Extract the [x, y] coordinate from the center of the cell holding the provided text.  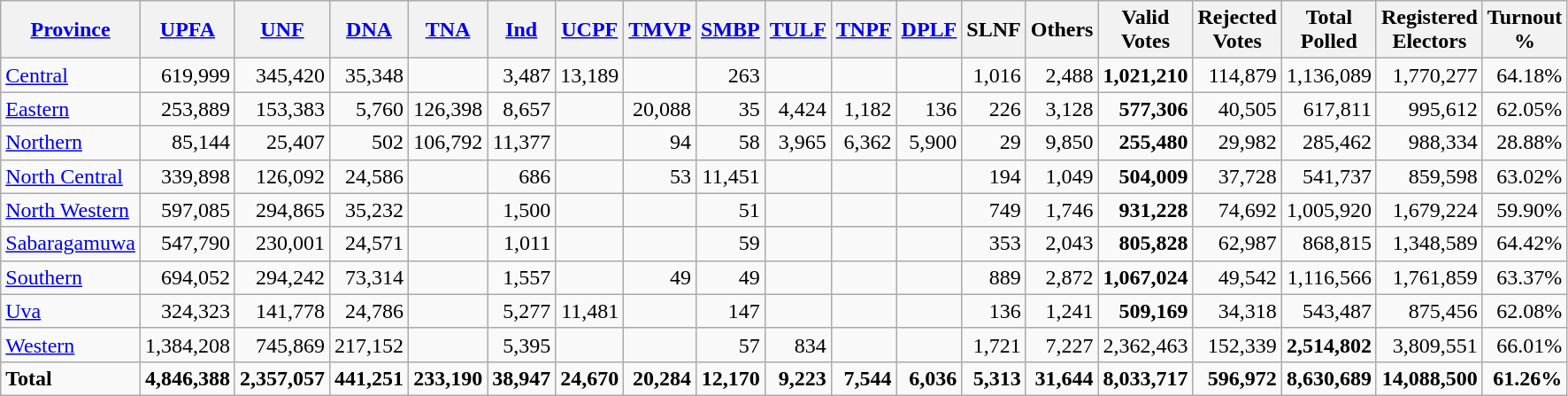
66.01% [1525, 345]
Total [71, 378]
62.05% [1525, 109]
1,348,589 [1429, 244]
114,879 [1237, 75]
UNF [281, 30]
11,481 [589, 311]
5,277 [522, 311]
345,420 [281, 75]
1,005,920 [1329, 210]
1,746 [1062, 210]
1,500 [522, 210]
59.90% [1525, 210]
294,242 [281, 277]
339,898 [188, 176]
5,313 [994, 378]
ValidVotes [1145, 30]
94 [660, 143]
SLNF [994, 30]
2,488 [1062, 75]
24,586 [370, 176]
2,362,463 [1145, 345]
617,811 [1329, 109]
34,318 [1237, 311]
859,598 [1429, 176]
57 [731, 345]
Eastern [71, 109]
253,889 [188, 109]
2,357,057 [281, 378]
1,182 [864, 109]
DNA [370, 30]
931,228 [1145, 210]
889 [994, 277]
6,362 [864, 143]
51 [731, 210]
74,692 [1237, 210]
194 [994, 176]
1,049 [1062, 176]
11,451 [731, 176]
1,384,208 [188, 345]
7,544 [864, 378]
24,571 [370, 244]
29 [994, 143]
230,001 [281, 244]
49,542 [1237, 277]
37,728 [1237, 176]
141,778 [281, 311]
294,865 [281, 210]
24,786 [370, 311]
TNPF [864, 30]
1,016 [994, 75]
2,043 [1062, 244]
1,241 [1062, 311]
577,306 [1145, 109]
2,872 [1062, 277]
834 [798, 345]
20,088 [660, 109]
805,828 [1145, 244]
217,152 [370, 345]
1,136,089 [1329, 75]
Central [71, 75]
Uva [71, 311]
152,339 [1237, 345]
1,116,566 [1329, 277]
3,965 [798, 143]
541,737 [1329, 176]
53 [660, 176]
28.88% [1525, 143]
35,232 [370, 210]
1,761,859 [1429, 277]
5,760 [370, 109]
35,348 [370, 75]
63.02% [1525, 176]
353 [994, 244]
543,487 [1329, 311]
875,456 [1429, 311]
126,092 [281, 176]
85,144 [188, 143]
11,377 [522, 143]
8,630,689 [1329, 378]
9,850 [1062, 143]
4,424 [798, 109]
59 [731, 244]
749 [994, 210]
61.26% [1525, 378]
1,557 [522, 277]
9,223 [798, 378]
31,644 [1062, 378]
64.18% [1525, 75]
694,052 [188, 277]
5,900 [929, 143]
597,085 [188, 210]
62,987 [1237, 244]
SMBP [731, 30]
8,657 [522, 109]
Turnout% [1525, 30]
29,982 [1237, 143]
868,815 [1329, 244]
TNA [448, 30]
UPFA [188, 30]
1,721 [994, 345]
Sabaragamuwa [71, 244]
14,088,500 [1429, 378]
Ind [522, 30]
12,170 [731, 378]
504,009 [1145, 176]
509,169 [1145, 311]
40,505 [1237, 109]
25,407 [281, 143]
1,770,277 [1429, 75]
686 [522, 176]
502 [370, 143]
1,067,024 [1145, 277]
Province [71, 30]
Others [1062, 30]
988,334 [1429, 143]
TULF [798, 30]
441,251 [370, 378]
13,189 [589, 75]
2,514,802 [1329, 345]
38,947 [522, 378]
Western [71, 345]
547,790 [188, 244]
324,323 [188, 311]
5,395 [522, 345]
285,462 [1329, 143]
63.37% [1525, 277]
3,128 [1062, 109]
RegisteredElectors [1429, 30]
619,999 [188, 75]
745,869 [281, 345]
20,284 [660, 378]
596,972 [1237, 378]
DPLF [929, 30]
153,383 [281, 109]
255,480 [1145, 143]
1,021,210 [1145, 75]
4,846,388 [188, 378]
3,809,551 [1429, 345]
58 [731, 143]
TotalPolled [1329, 30]
North Central [71, 176]
3,487 [522, 75]
126,398 [448, 109]
TMVP [660, 30]
UCPF [589, 30]
Northern [71, 143]
North Western [71, 210]
RejectedVotes [1237, 30]
263 [731, 75]
995,612 [1429, 109]
24,670 [589, 378]
62.08% [1525, 311]
6,036 [929, 378]
Southern [71, 277]
147 [731, 311]
64.42% [1525, 244]
8,033,717 [1145, 378]
106,792 [448, 143]
73,314 [370, 277]
1,011 [522, 244]
35 [731, 109]
1,679,224 [1429, 210]
233,190 [448, 378]
7,227 [1062, 345]
226 [994, 109]
